Identify which cell holds the provided text, then report its (x, y) central coordinate. 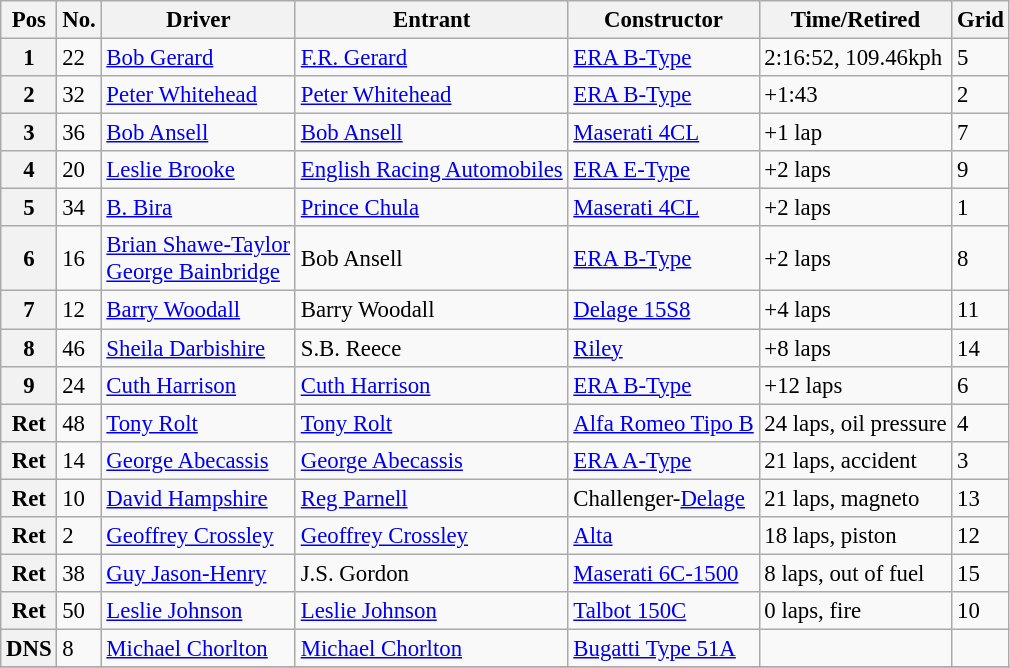
DNS (29, 648)
Brian Shawe-Taylor George Bainbridge (198, 258)
48 (79, 423)
0 laps, fire (856, 611)
Time/Retired (856, 20)
Alta (664, 536)
Maserati 6C-1500 (664, 573)
15 (980, 573)
David Hampshire (198, 498)
Reg Parnell (432, 498)
24 laps, oil pressure (856, 423)
21 laps, accident (856, 460)
Alfa Romeo Tipo B (664, 423)
50 (79, 611)
S.B. Reece (432, 348)
13 (980, 498)
Constructor (664, 20)
Sheila Darbishire (198, 348)
38 (79, 573)
22 (79, 58)
Riley (664, 348)
Guy Jason-Henry (198, 573)
2:16:52, 109.46kph (856, 58)
18 laps, piston (856, 536)
32 (79, 95)
B. Bira (198, 208)
46 (79, 348)
Pos (29, 20)
Grid (980, 20)
ERA E-Type (664, 170)
Challenger-Delage (664, 498)
Bob Gerard (198, 58)
36 (79, 133)
24 (79, 385)
34 (79, 208)
21 laps, magneto (856, 498)
+12 laps (856, 385)
Entrant (432, 20)
No. (79, 20)
Bugatti Type 51A (664, 648)
+4 laps (856, 310)
16 (79, 258)
Delage 15S8 (664, 310)
Driver (198, 20)
Prince Chula (432, 208)
11 (980, 310)
+1 lap (856, 133)
+1:43 (856, 95)
20 (79, 170)
English Racing Automobiles (432, 170)
ERA A-Type (664, 460)
+8 laps (856, 348)
Talbot 150C (664, 611)
Leslie Brooke (198, 170)
8 laps, out of fuel (856, 573)
J.S. Gordon (432, 573)
F.R. Gerard (432, 58)
